Find where the given text appears and provide that cell's center as [X, Y] coordinate. 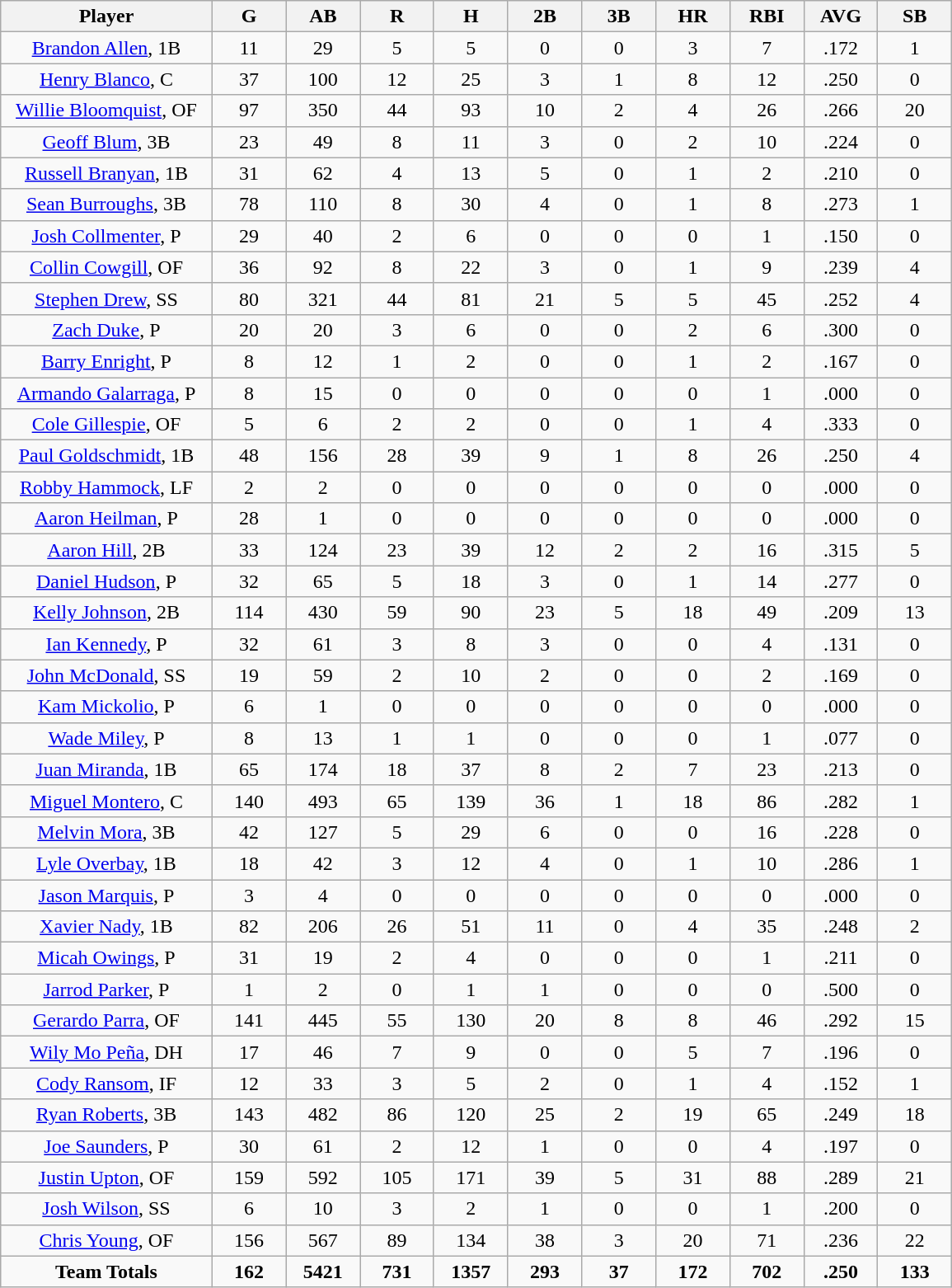
159 [249, 1178]
Justin Upton, OF [106, 1178]
567 [323, 1240]
Wade Miley, P [106, 738]
Brandon Allen, 1B [106, 48]
Daniel Hudson, P [106, 581]
.333 [841, 425]
130 [471, 1021]
.282 [841, 801]
.315 [841, 550]
114 [249, 613]
Kelly Johnson, 2B [106, 613]
17 [249, 1052]
97 [249, 110]
Melvin Mora, 3B [106, 832]
.209 [841, 613]
.196 [841, 1052]
206 [323, 927]
H [471, 16]
5421 [323, 1272]
.266 [841, 110]
81 [471, 298]
Stephen Drew, SS [106, 298]
731 [397, 1272]
AB [323, 16]
127 [323, 832]
Miguel Montero, C [106, 801]
90 [471, 613]
Paul Goldschmidt, 1B [106, 456]
40 [323, 236]
.167 [841, 361]
592 [323, 1178]
HR [693, 16]
139 [471, 801]
141 [249, 1021]
Sean Burroughs, 3B [106, 204]
.239 [841, 267]
110 [323, 204]
100 [323, 79]
Josh Collmenter, P [106, 236]
88 [767, 1178]
.273 [841, 204]
.211 [841, 958]
Russell Branyan, 1B [106, 173]
124 [323, 550]
174 [323, 769]
48 [249, 456]
Joe Saunders, P [106, 1146]
172 [693, 1272]
51 [471, 927]
John McDonald, SS [106, 675]
Aaron Hill, 2B [106, 550]
89 [397, 1240]
.277 [841, 581]
.228 [841, 832]
Armando Galarraga, P [106, 393]
.131 [841, 644]
Xavier Nady, 1B [106, 927]
Jason Marquis, P [106, 895]
140 [249, 801]
293 [545, 1272]
Willie Bloomquist, OF [106, 110]
Geoff Blum, 3B [106, 142]
G [249, 16]
.286 [841, 863]
Zach Duke, P [106, 330]
Collin Cowgill, OF [106, 267]
93 [471, 110]
.248 [841, 927]
482 [323, 1115]
Micah Owings, P [106, 958]
133 [915, 1272]
45 [767, 298]
Josh Wilson, SS [106, 1209]
171 [471, 1178]
Aaron Heilman, P [106, 519]
35 [767, 927]
.077 [841, 738]
.500 [841, 990]
AVG [841, 16]
105 [397, 1178]
445 [323, 1021]
Ryan Roberts, 3B [106, 1115]
162 [249, 1272]
.289 [841, 1178]
.236 [841, 1240]
.249 [841, 1115]
SB [915, 16]
71 [767, 1240]
.252 [841, 298]
321 [323, 298]
Kam Mickolio, P [106, 707]
Ian Kennedy, P [106, 644]
Cody Ransom, IF [106, 1084]
.200 [841, 1209]
92 [323, 267]
.300 [841, 330]
Lyle Overbay, 1B [106, 863]
38 [545, 1240]
55 [397, 1021]
Player [106, 16]
.210 [841, 173]
.213 [841, 769]
Jarrod Parker, P [106, 990]
Robby Hammock, LF [106, 487]
Team Totals [106, 1272]
430 [323, 613]
82 [249, 927]
62 [323, 173]
1357 [471, 1272]
Chris Young, OF [106, 1240]
.197 [841, 1146]
.150 [841, 236]
3B [619, 16]
702 [767, 1272]
80 [249, 298]
.224 [841, 142]
Cole Gillespie, OF [106, 425]
RBI [767, 16]
Barry Enright, P [106, 361]
2B [545, 16]
134 [471, 1240]
Gerardo Parra, OF [106, 1021]
R [397, 16]
.292 [841, 1021]
14 [767, 581]
.169 [841, 675]
120 [471, 1115]
.152 [841, 1084]
Henry Blanco, C [106, 79]
78 [249, 204]
350 [323, 110]
Wily Mo Peña, DH [106, 1052]
.172 [841, 48]
493 [323, 801]
Juan Miranda, 1B [106, 769]
143 [249, 1115]
